Search for the cell housing the specified text and yield its (X, Y) center coordinate. 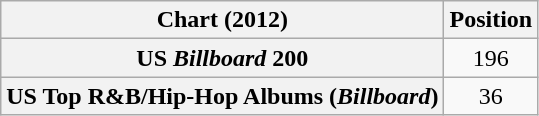
Chart (2012) (222, 20)
Position (491, 20)
36 (491, 96)
US Billboard 200 (222, 58)
US Top R&B/Hip-Hop Albums (Billboard) (222, 96)
196 (491, 58)
